Identify which cell holds the provided text, then report its (x, y) central coordinate. 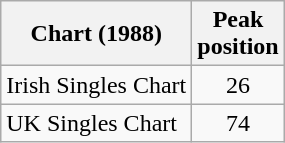
Peakposition (238, 34)
Chart (1988) (96, 34)
UK Singles Chart (96, 123)
74 (238, 123)
Irish Singles Chart (96, 85)
26 (238, 85)
